Detect which cell encompasses the target text, then output its (X, Y) center coordinate. 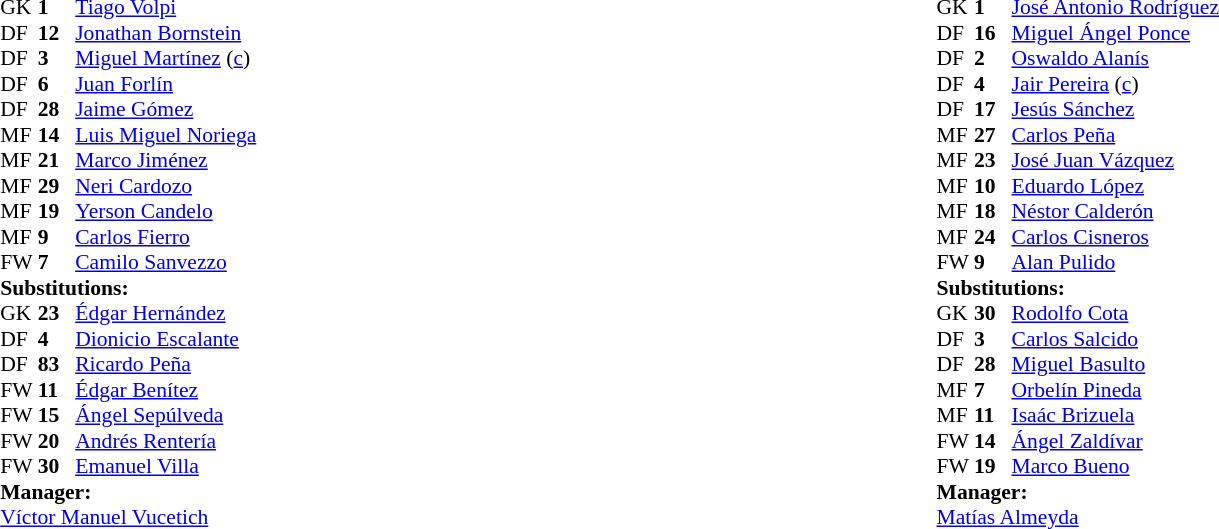
Carlos Cisneros (1116, 237)
Miguel Ángel Ponce (1116, 33)
Oswaldo Alanís (1116, 59)
Édgar Hernández (166, 313)
24 (993, 237)
10 (993, 186)
15 (57, 415)
Emanuel Villa (166, 467)
Neri Cardozo (166, 186)
2 (993, 59)
Yerson Candelo (166, 211)
Jaime Gómez (166, 109)
83 (57, 365)
Rodolfo Cota (1116, 313)
Jesús Sánchez (1116, 109)
Miguel Martínez (c) (166, 59)
Marco Bueno (1116, 467)
27 (993, 135)
Camilo Sanvezzo (166, 263)
Édgar Benítez (166, 390)
21 (57, 161)
Juan Forlín (166, 84)
Carlos Peña (1116, 135)
Carlos Fierro (166, 237)
José Juan Vázquez (1116, 161)
20 (57, 441)
Luis Miguel Noriega (166, 135)
Jonathan Bornstein (166, 33)
18 (993, 211)
17 (993, 109)
Miguel Basulto (1116, 365)
Ricardo Peña (166, 365)
29 (57, 186)
Isaác Brizuela (1116, 415)
Alan Pulido (1116, 263)
16 (993, 33)
Marco Jiménez (166, 161)
Jair Pereira (c) (1116, 84)
Orbelín Pineda (1116, 390)
Eduardo López (1116, 186)
Dionicio Escalante (166, 339)
Néstor Calderón (1116, 211)
Ángel Sepúlveda (166, 415)
Andrés Rentería (166, 441)
12 (57, 33)
6 (57, 84)
Ángel Zaldívar (1116, 441)
Carlos Salcido (1116, 339)
